Detect which cell encompasses the target text, then output its (x, y) center coordinate. 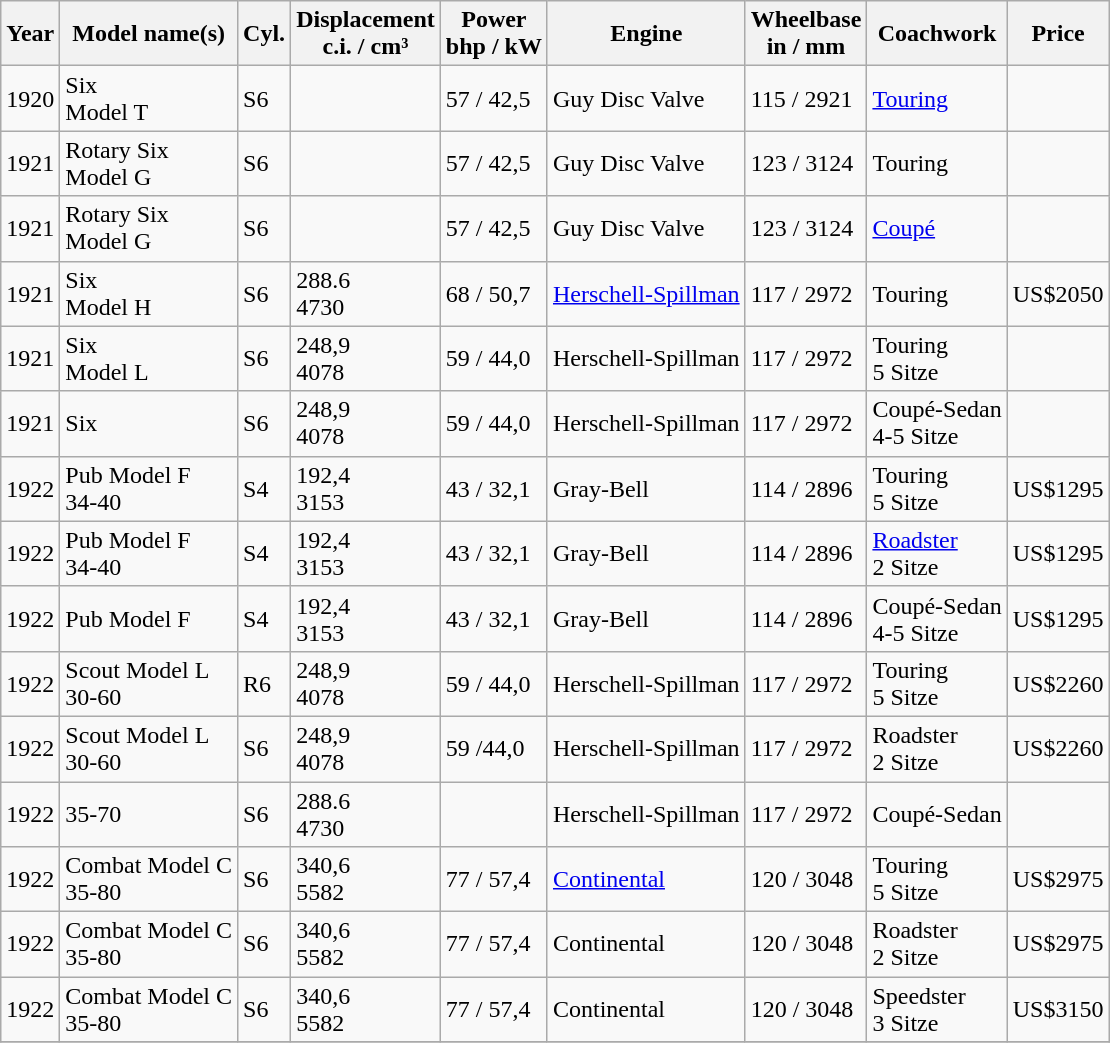
Coachwork (937, 34)
SixModel T (149, 98)
35-70 (149, 814)
Cyl. (264, 34)
Six (149, 424)
Wheelbasein / mm (806, 34)
Powerbhp / kW (494, 34)
Displacementc.i. / cm³ (366, 34)
Coupé (937, 228)
SixModel L (149, 358)
Engine (646, 34)
Price (1058, 34)
US$2050 (1058, 294)
R6 (264, 684)
SixModel H (149, 294)
59 /44,0 (494, 748)
Year (30, 34)
Pub Model F (149, 618)
1920 (30, 98)
Coupé-Sedan (937, 814)
68 / 50,7 (494, 294)
US$3150 (1058, 1010)
Speedster3 Sitze (937, 1010)
Model name(s) (149, 34)
115 / 2921 (806, 98)
